Provide the [x, y] coordinate of the cell's center where the given text is located.  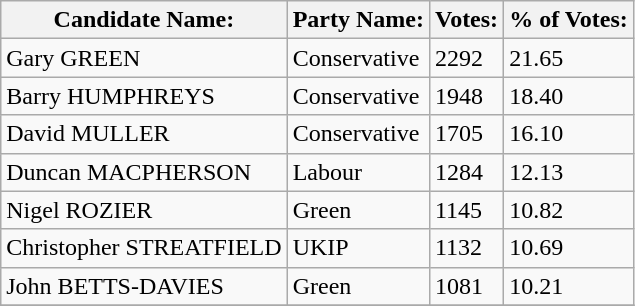
21.65 [569, 58]
1284 [466, 172]
UKIP [358, 248]
Votes: [466, 20]
Candidate Name: [144, 20]
Duncan MACPHERSON [144, 172]
18.40 [569, 96]
2292 [466, 58]
1145 [466, 210]
Christopher STREATFIELD [144, 248]
David MULLER [144, 134]
16.10 [569, 134]
Nigel ROZIER [144, 210]
John BETTS-DAVIES [144, 286]
Gary GREEN [144, 58]
12.13 [569, 172]
10.69 [569, 248]
10.21 [569, 286]
1705 [466, 134]
10.82 [569, 210]
Barry HUMPHREYS [144, 96]
1132 [466, 248]
Labour [358, 172]
1081 [466, 286]
% of Votes: [569, 20]
1948 [466, 96]
Party Name: [358, 20]
